Provide the [x, y] coordinate of the cell's center where the given text is located.  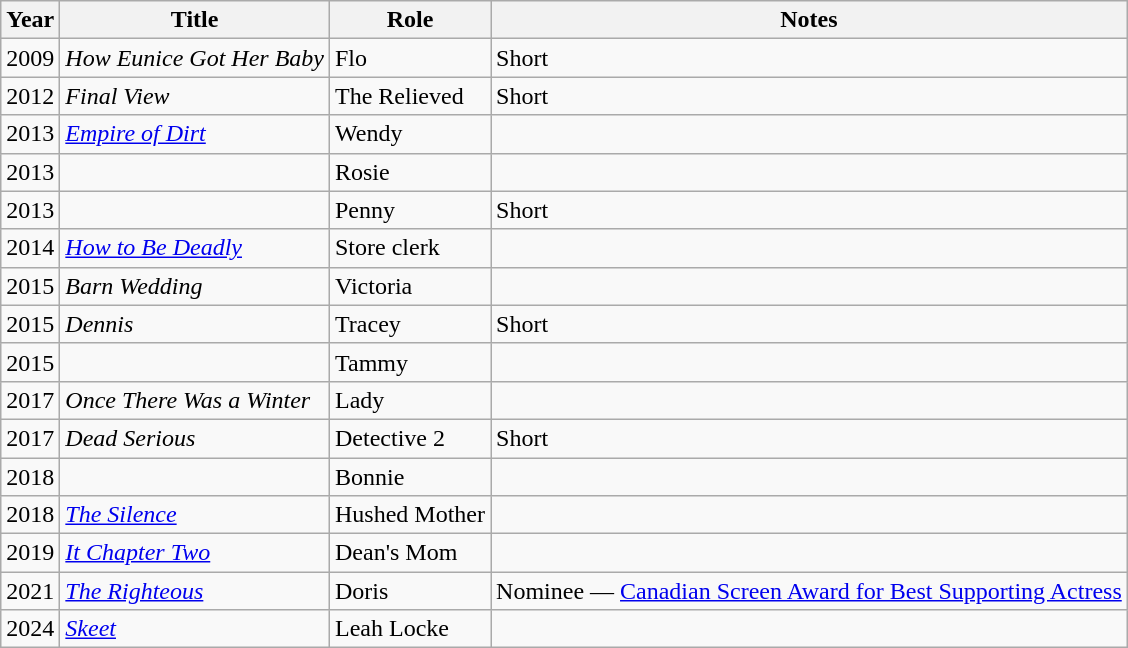
Final View [195, 96]
Nominee — Canadian Screen Award for Best Supporting Actress [810, 591]
Store clerk [410, 248]
Role [410, 20]
Penny [410, 210]
Year [30, 20]
Flo [410, 58]
The Silence [195, 515]
It Chapter Two [195, 553]
How to Be Deadly [195, 248]
The Righteous [195, 591]
Lady [410, 400]
2012 [30, 96]
Wendy [410, 134]
The Relieved [410, 96]
Notes [810, 20]
How Eunice Got Her Baby [195, 58]
2024 [30, 629]
2009 [30, 58]
2014 [30, 248]
Tracey [410, 324]
Rosie [410, 172]
Skeet [195, 629]
Once There Was a Winter [195, 400]
Hushed Mother [410, 515]
Leah Locke [410, 629]
Tammy [410, 362]
Detective 2 [410, 438]
Doris [410, 591]
Dean's Mom [410, 553]
Victoria [410, 286]
Empire of Dirt [195, 134]
Dennis [195, 324]
2019 [30, 553]
Bonnie [410, 477]
Title [195, 20]
Dead Serious [195, 438]
2021 [30, 591]
Barn Wedding [195, 286]
